Locate the cell with the specified text and output its (x, y) center coordinate. 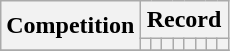
Competition (70, 26)
Record (184, 20)
